Determine the [X, Y] coordinate at the center of the cell enclosing the given text.  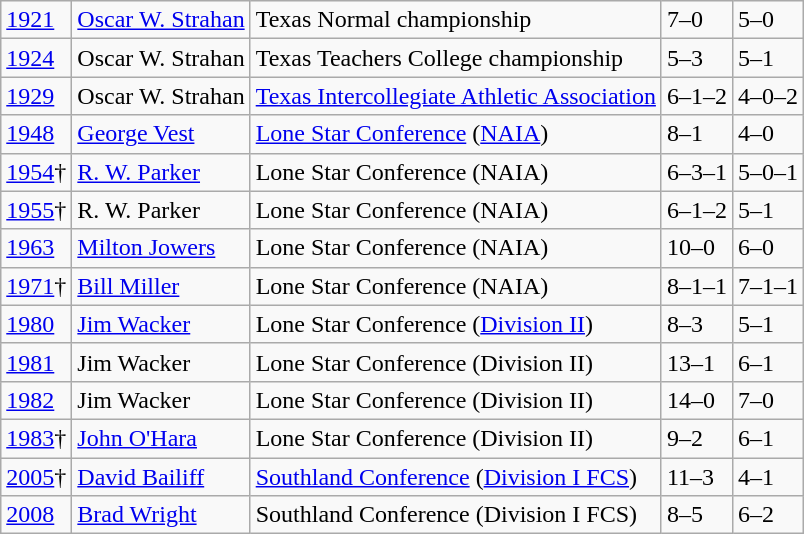
8–1 [696, 134]
1980 [36, 324]
1948 [36, 134]
2008 [36, 515]
Texas Teachers College championship [456, 58]
Texas Normal championship [456, 20]
1963 [36, 248]
1981 [36, 362]
13–1 [696, 362]
1983† [36, 438]
Milton Jowers [161, 248]
5–0 [768, 20]
1924 [36, 58]
1955† [36, 210]
6–2 [768, 515]
4–1 [768, 477]
8–5 [696, 515]
Brad Wright [161, 515]
1954† [36, 172]
David Bailiff [161, 477]
1982 [36, 400]
11–3 [696, 477]
1971† [36, 286]
George Vest [161, 134]
5–3 [696, 58]
John O'Hara [161, 438]
1921 [36, 20]
9–2 [696, 438]
6–0 [768, 248]
4–0–2 [768, 96]
5–0–1 [768, 172]
1929 [36, 96]
8–1–1 [696, 286]
10–0 [696, 248]
14–0 [696, 400]
7–1–1 [768, 286]
2005† [36, 477]
Texas Intercollegiate Athletic Association [456, 96]
Bill Miller [161, 286]
8–3 [696, 324]
6–3–1 [696, 172]
4–0 [768, 134]
